Extract the (X, Y) coordinate from the center of the cell holding the provided text.  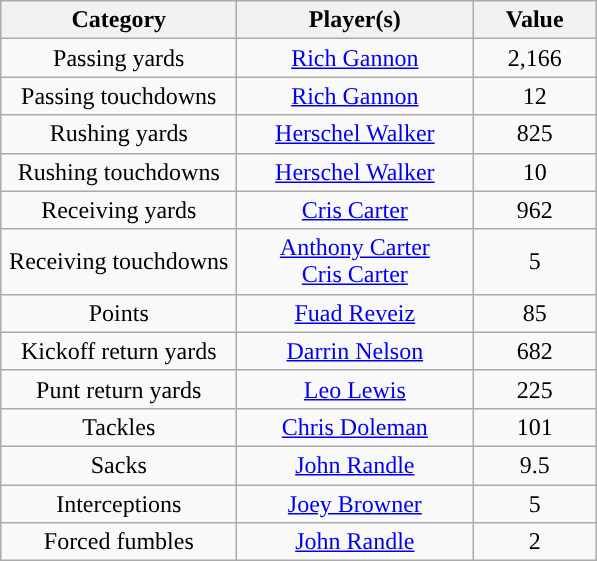
682 (535, 351)
101 (535, 427)
Punt return yards (119, 389)
Receiving touchdowns (119, 262)
Joey Browner (355, 503)
Value (535, 20)
9.5 (535, 465)
Passing touchdowns (119, 96)
12 (535, 96)
Kickoff return yards (119, 351)
Cris Carter (355, 210)
2 (535, 542)
Chris Doleman (355, 427)
962 (535, 210)
Passing yards (119, 58)
Player(s) (355, 20)
10 (535, 172)
Sacks (119, 465)
Tackles (119, 427)
2,166 (535, 58)
825 (535, 134)
Rushing yards (119, 134)
Receiving yards (119, 210)
Anthony Carter Cris Carter (355, 262)
Leo Lewis (355, 389)
225 (535, 389)
Category (119, 20)
Points (119, 313)
Rushing touchdowns (119, 172)
Interceptions (119, 503)
85 (535, 313)
Fuad Reveiz (355, 313)
Forced fumbles (119, 542)
Darrin Nelson (355, 351)
